Pinpoint the cell where the given text exists, returning its [X, Y] midpoint coordinate. 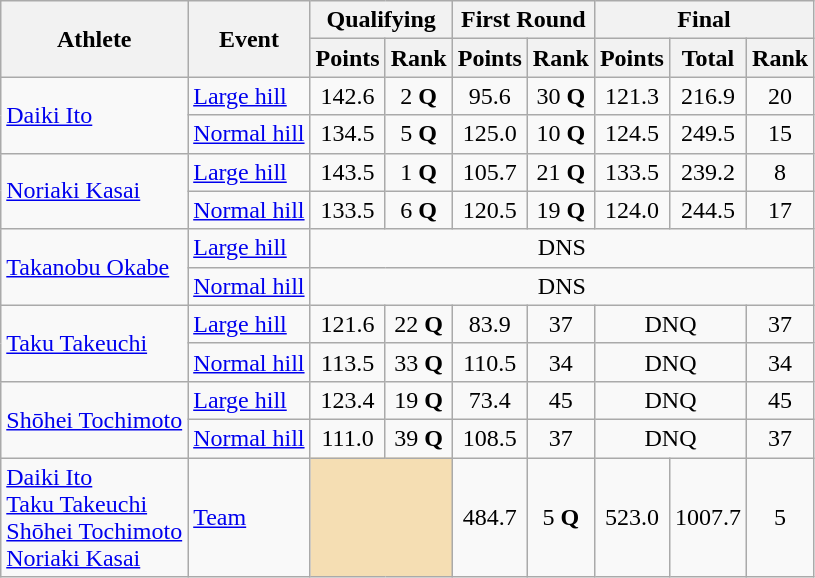
8 [780, 172]
244.5 [708, 210]
124.0 [632, 210]
33 Q [418, 362]
39 Q [418, 438]
73.4 [490, 400]
1007.7 [708, 518]
108.5 [490, 438]
Final [704, 20]
1 Q [418, 172]
First Round [523, 20]
123.4 [348, 400]
121.6 [348, 324]
121.3 [632, 96]
113.5 [348, 362]
249.5 [708, 134]
83.9 [490, 324]
21 Q [560, 172]
111.0 [348, 438]
143.5 [348, 172]
Taku Takeuchi [94, 343]
Daiki Ito [94, 115]
5 [780, 518]
Daiki ItoTaku TakeuchiShōhei TochimotoNoriaki Kasai [94, 518]
Event [249, 39]
120.5 [490, 210]
2 Q [418, 96]
125.0 [490, 134]
Takanobu Okabe [94, 267]
523.0 [632, 518]
10 Q [560, 134]
15 [780, 134]
105.7 [490, 172]
30 Q [560, 96]
Noriaki Kasai [94, 191]
124.5 [632, 134]
17 [780, 210]
Total [708, 58]
22 Q [418, 324]
110.5 [490, 362]
95.6 [490, 96]
20 [780, 96]
216.9 [708, 96]
239.2 [708, 172]
Team [249, 518]
Qualifying [381, 20]
6 Q [418, 210]
Shōhei Tochimoto [94, 419]
484.7 [490, 518]
Athlete [94, 39]
142.6 [348, 96]
134.5 [348, 134]
